Return the [X, Y] coordinate for the center point of the cell that contains the specified text.  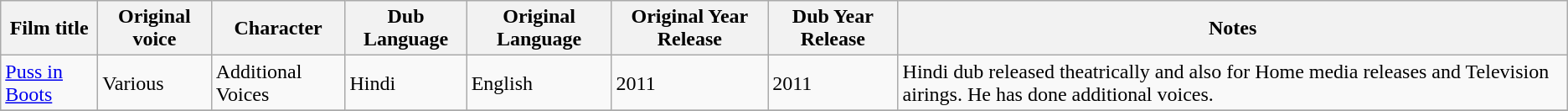
Original voice [155, 29]
Dub Year Release [833, 29]
Hindi dub released theatrically and also for Home media releases and Television airings. He has done additional voices. [1233, 82]
Additional Voices [278, 82]
Notes [1233, 29]
Character [278, 29]
English [539, 82]
Hindi [405, 82]
Various [155, 82]
Puss in Boots [49, 82]
Film title [49, 29]
Original Year Release [690, 29]
Dub Language [405, 29]
Original Language [539, 29]
